Return the [x, y] coordinate for the center point of the cell that contains the specified text.  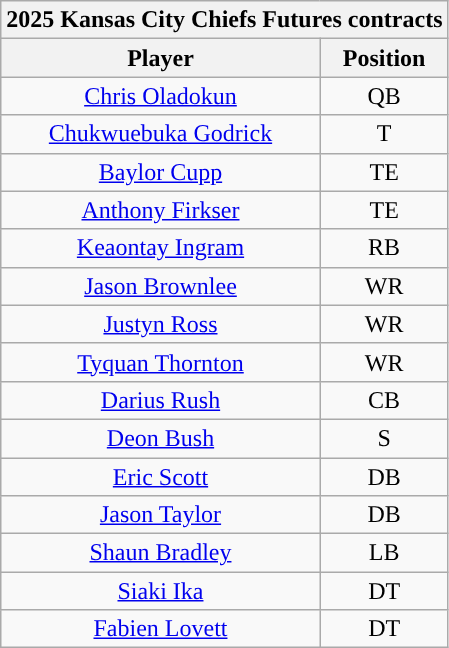
2025 Kansas City Chiefs Futures contracts [224, 20]
Tyquan Thornton [160, 362]
Jason Brownlee [160, 286]
Keaontay Ingram [160, 248]
LB [384, 553]
Fabien Lovett [160, 629]
Baylor Cupp [160, 172]
Player [160, 58]
Anthony Firkser [160, 210]
Siaki Ika [160, 591]
Position [384, 58]
S [384, 438]
Justyn Ross [160, 324]
CB [384, 400]
Darius Rush [160, 400]
Deon Bush [160, 438]
Chris Oladokun [160, 96]
RB [384, 248]
Eric Scott [160, 477]
QB [384, 96]
Shaun Bradley [160, 553]
T [384, 134]
Jason Taylor [160, 515]
Chukwuebuka Godrick [160, 134]
